Search for the cell housing the specified text and yield its (X, Y) center coordinate. 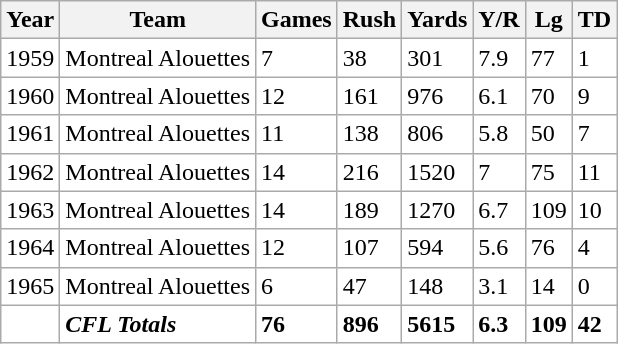
107 (369, 248)
Team (158, 20)
1963 (30, 210)
77 (548, 58)
0 (594, 286)
42 (594, 324)
1520 (438, 172)
CFL Totals (158, 324)
1960 (30, 96)
1270 (438, 210)
5.6 (499, 248)
7.9 (499, 58)
5615 (438, 324)
1959 (30, 58)
301 (438, 58)
38 (369, 58)
6 (297, 286)
9 (594, 96)
896 (369, 324)
148 (438, 286)
1965 (30, 286)
216 (369, 172)
6.3 (499, 324)
10 (594, 210)
6.1 (499, 96)
50 (548, 134)
Lg (548, 20)
75 (548, 172)
1 (594, 58)
189 (369, 210)
3.1 (499, 286)
976 (438, 96)
Games (297, 20)
47 (369, 286)
Year (30, 20)
138 (369, 134)
TD (594, 20)
594 (438, 248)
1964 (30, 248)
806 (438, 134)
Rush (369, 20)
Yards (438, 20)
6.7 (499, 210)
1961 (30, 134)
1962 (30, 172)
5.8 (499, 134)
Y/R (499, 20)
161 (369, 96)
4 (594, 248)
70 (548, 96)
